Detect which cell encompasses the target text, then output its [X, Y] center coordinate. 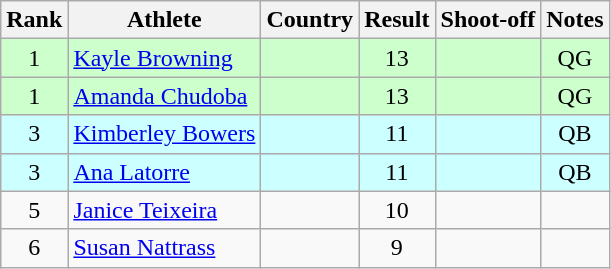
Result [397, 20]
9 [397, 248]
Kimberley Bowers [164, 134]
Ana Latorre [164, 172]
Janice Teixeira [164, 210]
Rank [34, 20]
Amanda Chudoba [164, 96]
6 [34, 248]
Country [310, 20]
Susan Nattrass [164, 248]
10 [397, 210]
5 [34, 210]
Kayle Browning [164, 58]
Shoot-off [488, 20]
Notes [575, 20]
Athlete [164, 20]
